Scan for the cell matching the given text and deliver its [X, Y] coordinate at center. 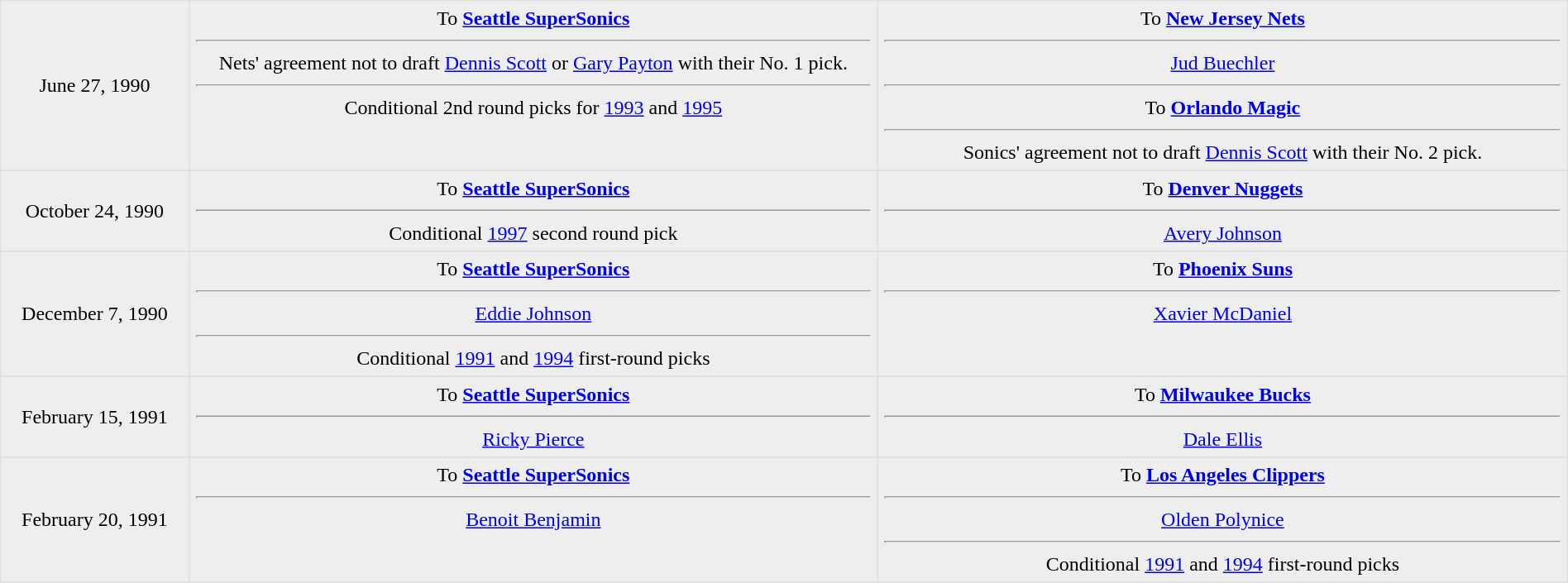
To Seattle SuperSonicsNets' agreement not to draft Dennis Scott or Gary Payton with their No. 1 pick.Conditional 2nd round picks for 1993 and 1995 [533, 86]
To Seattle SuperSonicsConditional 1997 second round pick [533, 211]
To New Jersey NetsJud BuechlerTo Orlando MagicSonics' agreement not to draft Dennis Scott with their No. 2 pick. [1223, 86]
To Milwaukee BucksDale Ellis [1223, 417]
December 7, 1990 [94, 314]
To Seattle SuperSonicsEddie JohnsonConditional 1991 and 1994 first-round picks [533, 314]
February 15, 1991 [94, 417]
To Seattle SuperSonicsRicky Pierce [533, 417]
To Phoenix SunsXavier McDaniel [1223, 314]
February 20, 1991 [94, 520]
To Los Angeles ClippersOlden PolyniceConditional 1991 and 1994 first-round picks [1223, 520]
To Seattle SuperSonicsBenoit Benjamin [533, 520]
To Denver NuggetsAvery Johnson [1223, 211]
October 24, 1990 [94, 211]
June 27, 1990 [94, 86]
